Detect which cell encompasses the target text, then output its (x, y) center coordinate. 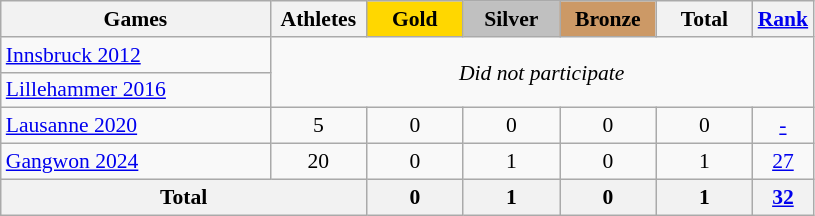
Lillehammer 2016 (136, 90)
5 (318, 126)
Innsbruck 2012 (136, 55)
Silver (512, 19)
Lausanne 2020 (136, 126)
27 (784, 162)
Did not participate (542, 72)
20 (318, 162)
Rank (784, 19)
- (784, 126)
Bronze (608, 19)
32 (784, 197)
Athletes (318, 19)
Gold (416, 19)
Gangwon 2024 (136, 162)
Games (136, 19)
